Find where the given text appears and provide that cell's center as [X, Y] coordinate. 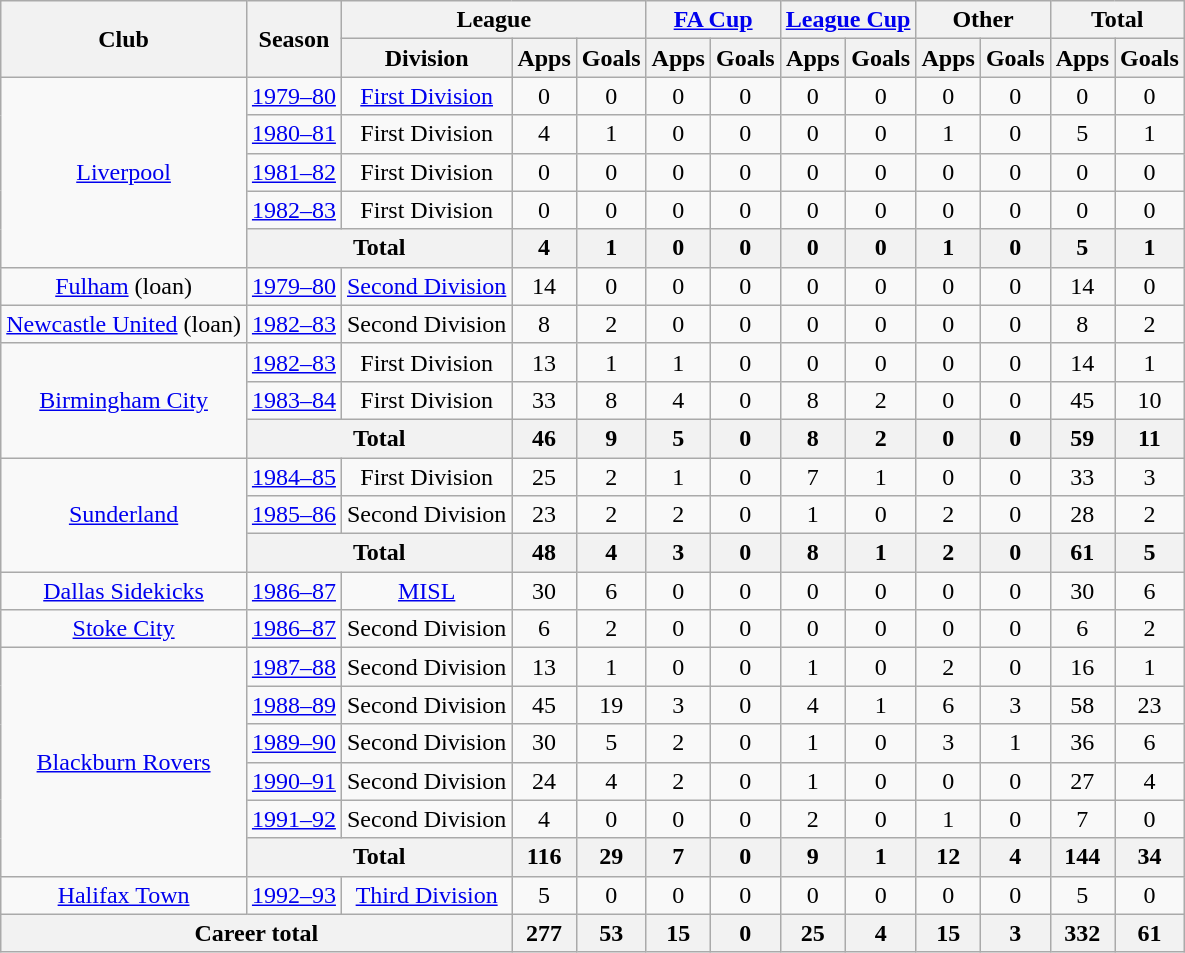
144 [1082, 857]
Newcastle United (loan) [124, 324]
59 [1082, 438]
Liverpool [124, 172]
48 [544, 553]
116 [544, 857]
1981–82 [294, 172]
19 [611, 705]
Stoke City [124, 629]
1988–89 [294, 705]
1980–81 [294, 134]
FA Cup [713, 20]
12 [948, 857]
Third Division [426, 895]
Dallas Sidekicks [124, 591]
10 [1150, 400]
Division [426, 58]
28 [1082, 515]
League [494, 20]
1984–85 [294, 477]
Blackburn Rovers [124, 762]
Club [124, 39]
Sunderland [124, 515]
1983–84 [294, 400]
1987–88 [294, 667]
58 [1082, 705]
27 [1082, 781]
1990–91 [294, 781]
Birmingham City [124, 400]
1989–90 [294, 743]
277 [544, 933]
Career total [256, 933]
Other [983, 20]
36 [1082, 743]
1985–86 [294, 515]
Halifax Town [124, 895]
46 [544, 438]
MISL [426, 591]
24 [544, 781]
Season [294, 39]
34 [1150, 857]
53 [611, 933]
League Cup [848, 20]
1992–93 [294, 895]
29 [611, 857]
1991–92 [294, 819]
11 [1150, 438]
Fulham (loan) [124, 286]
332 [1082, 933]
16 [1082, 667]
